Capture the cell that displays the provided text and extract its (x, y) central coordinate. 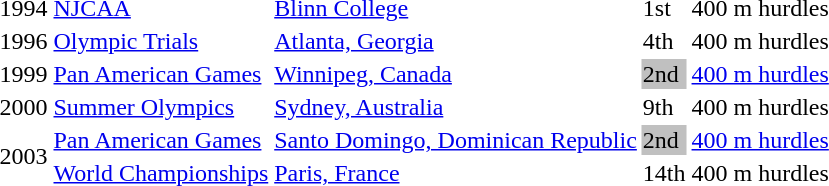
Atlanta, Georgia (456, 41)
9th (664, 107)
4th (664, 41)
Olympic Trials (161, 41)
Summer Olympics (161, 107)
Santo Domingo, Dominican Republic (456, 140)
Winnipeg, Canada (456, 74)
Sydney, Australia (456, 107)
